Return the [x, y] coordinate for the center point of the cell that contains the specified text.  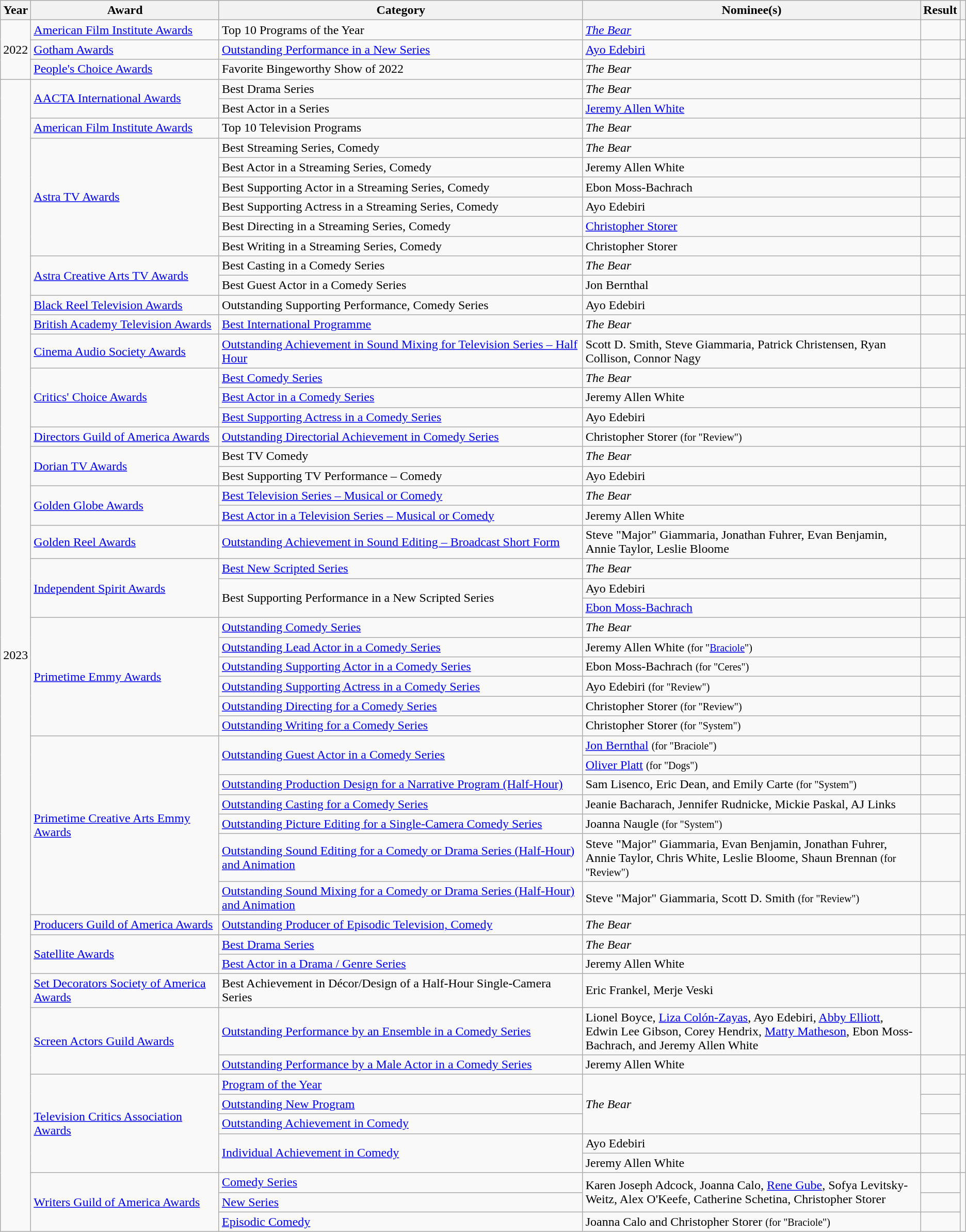
Outstanding Directorial Achievement in Comedy Series [400, 437]
Best Achievement in Décor/Design of a Half-Hour Single-Camera Series [400, 991]
Gotham Awards [125, 50]
Jon Bernthal (for "Braciole") [751, 745]
Best Actor in a Comedy Series [400, 397]
Golden Reel Awards [125, 542]
Best Guest Actor in a Comedy Series [400, 285]
Eric Frankel, Merje Veski [751, 991]
Best Actor in a Series [400, 108]
Best Supporting Performance in a New Scripted Series [400, 598]
Outstanding Comedy Series [400, 628]
Result [940, 10]
Outstanding Producer of Episodic Television, Comedy [400, 924]
Outstanding Supporting Actress in a Comedy Series [400, 686]
Scott D. Smith, Steve Giammaria, Patrick Christensen, Ryan Collison, Connor Nagy [751, 351]
Producers Guild of America Awards [125, 924]
Program of the Year [400, 1084]
Best Actor in a Streaming Series, Comedy [400, 167]
Outstanding Production Design for a Narrative Program (Half-Hour) [400, 785]
Steve "Major" Giammaria, Evan Benjamin, Jonathan Fuhrer, Annie Taylor, Chris White, Leslie Bloome, Shaun Brennan (for "Review") [751, 857]
Year [15, 10]
Primetime Creative Arts Emmy Awards [125, 825]
Best Comedy Series [400, 378]
Ebon Moss-Bachrach (for "Ceres") [751, 667]
Satellite Awards [125, 954]
Astra Creative Arts TV Awards [125, 276]
Ayo Edebiri (for "Review") [751, 686]
Outstanding Supporting Performance, Comedy Series [400, 305]
Outstanding Picture Editing for a Single-Camera Comedy Series [400, 824]
Steve "Major" Giammaria, Jonathan Fuhrer, Evan Benjamin, Annie Taylor, Leslie Bloome [751, 542]
Nominee(s) [751, 10]
Television Critics Association Awards [125, 1124]
Best Actor in a Television Series – Musical or Comedy [400, 515]
Cinema Audio Society Awards [125, 351]
Best TV Comedy [400, 456]
Best Casting in a Comedy Series [400, 266]
Best Writing in a Streaming Series, Comedy [400, 246]
Top 10 Programs of the Year [400, 30]
Screen Actors Guild Awards [125, 1041]
Directors Guild of America Awards [125, 437]
Best Television Series – Musical or Comedy [400, 495]
Dorian TV Awards [125, 466]
Comedy Series [400, 1182]
Christopher Storer (for "System") [751, 726]
Outstanding Directing for a Comedy Series [400, 706]
Joanna Naugle (for "System") [751, 824]
Best Supporting Actor in a Streaming Series, Comedy [400, 187]
Outstanding Lead Actor in a Comedy Series [400, 647]
Set Decorators Society of America Awards [125, 991]
Golden Globe Awards [125, 505]
Primetime Emmy Awards [125, 677]
Outstanding Performance by a Male Actor in a Comedy Series [400, 1065]
Outstanding Achievement in Comedy [400, 1124]
Best Directing in a Streaming Series, Comedy [400, 226]
Outstanding Writing for a Comedy Series [400, 726]
Outstanding New Program [400, 1104]
Writers Guild of America Awards [125, 1202]
New Series [400, 1202]
Joanna Calo and Christopher Storer (for "Braciole") [751, 1222]
Outstanding Achievement in Sound Editing – Broadcast Short Form [400, 542]
Independent Spirit Awards [125, 588]
Favorite Bingeworthy Show of 2022 [400, 69]
AACTA International Awards [125, 99]
2023 [15, 655]
Oliver Platt (for "Dogs") [751, 765]
2022 [15, 50]
Outstanding Achievement in Sound Mixing for Television Series – Half Hour [400, 351]
Outstanding Performance in a New Series [400, 50]
Jon Bernthal [751, 285]
Episodic Comedy [400, 1222]
Astra TV Awards [125, 197]
Outstanding Supporting Actor in a Comedy Series [400, 667]
Steve "Major" Giammaria, Scott D. Smith (for "Review") [751, 898]
Best Actor in a Drama / Genre Series [400, 964]
Sam Lisenco, Eric Dean, and Emily Carte (for "System") [751, 785]
Best Supporting Actress in a Comedy Series [400, 417]
Category [400, 10]
Outstanding Guest Actor in a Comedy Series [400, 755]
Black Reel Television Awards [125, 305]
Best International Programme [400, 325]
Best Supporting TV Performance – Comedy [400, 476]
Critics' Choice Awards [125, 397]
Outstanding Sound Editing for a Comedy or Drama Series (Half-Hour) and Animation [400, 857]
Best New Scripted Series [400, 568]
Top 10 Television Programs [400, 128]
Outstanding Performance by an Ensemble in a Comedy Series [400, 1031]
Individual Achievement in Comedy [400, 1153]
Outstanding Casting for a Comedy Series [400, 804]
Best Streaming Series, Comedy [400, 148]
Outstanding Sound Mixing for a Comedy or Drama Series (Half-Hour) and Animation [400, 898]
Karen Joseph Adcock, Joanna Calo, Rene Gube, Sofya Levitsky-Weitz, Alex O'Keefe, Catherine Schetina, Christopher Storer [751, 1192]
British Academy Television Awards [125, 325]
Jeanie Bacharach, Jennifer Rudnicke, Mickie Paskal, AJ Links [751, 804]
Jeremy Allen White (for "Braciole") [751, 647]
Best Supporting Actress in a Streaming Series, Comedy [400, 206]
Award [125, 10]
People's Choice Awards [125, 69]
